Pinpoint the cell where the given text exists, returning its [X, Y] midpoint coordinate. 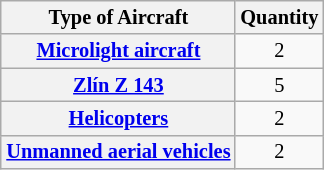
Type of Aircraft [118, 18]
Quantity [279, 18]
Helicopters [118, 119]
Microlight aircraft [118, 51]
Unmanned aerial vehicles [118, 152]
Zlín Z 143 [118, 85]
5 [279, 85]
